Pinpoint the cell where the given text exists, returning its [X, Y] midpoint coordinate. 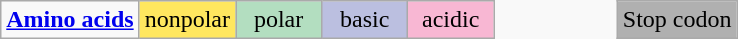
basic [365, 20]
nonpolar [187, 20]
polar [279, 20]
acidic [451, 20]
Stop codon [677, 20]
Amino acids [70, 20]
